Locate the cell with the specified text and output its [x, y] center coordinate. 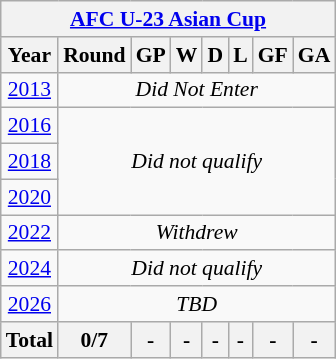
TBD [196, 304]
D [215, 55]
GF [273, 55]
Did Not Enter [196, 90]
Total [30, 340]
L [240, 55]
2018 [30, 162]
GA [314, 55]
Round [94, 55]
0/7 [94, 340]
2013 [30, 90]
Withdrew [196, 233]
AFC U-23 Asian Cup [168, 19]
GP [151, 55]
2016 [30, 126]
2024 [30, 269]
2020 [30, 197]
2026 [30, 304]
Year [30, 55]
2022 [30, 233]
W [187, 55]
